Extract the (x, y) coordinate from the center of the cell holding the provided text.  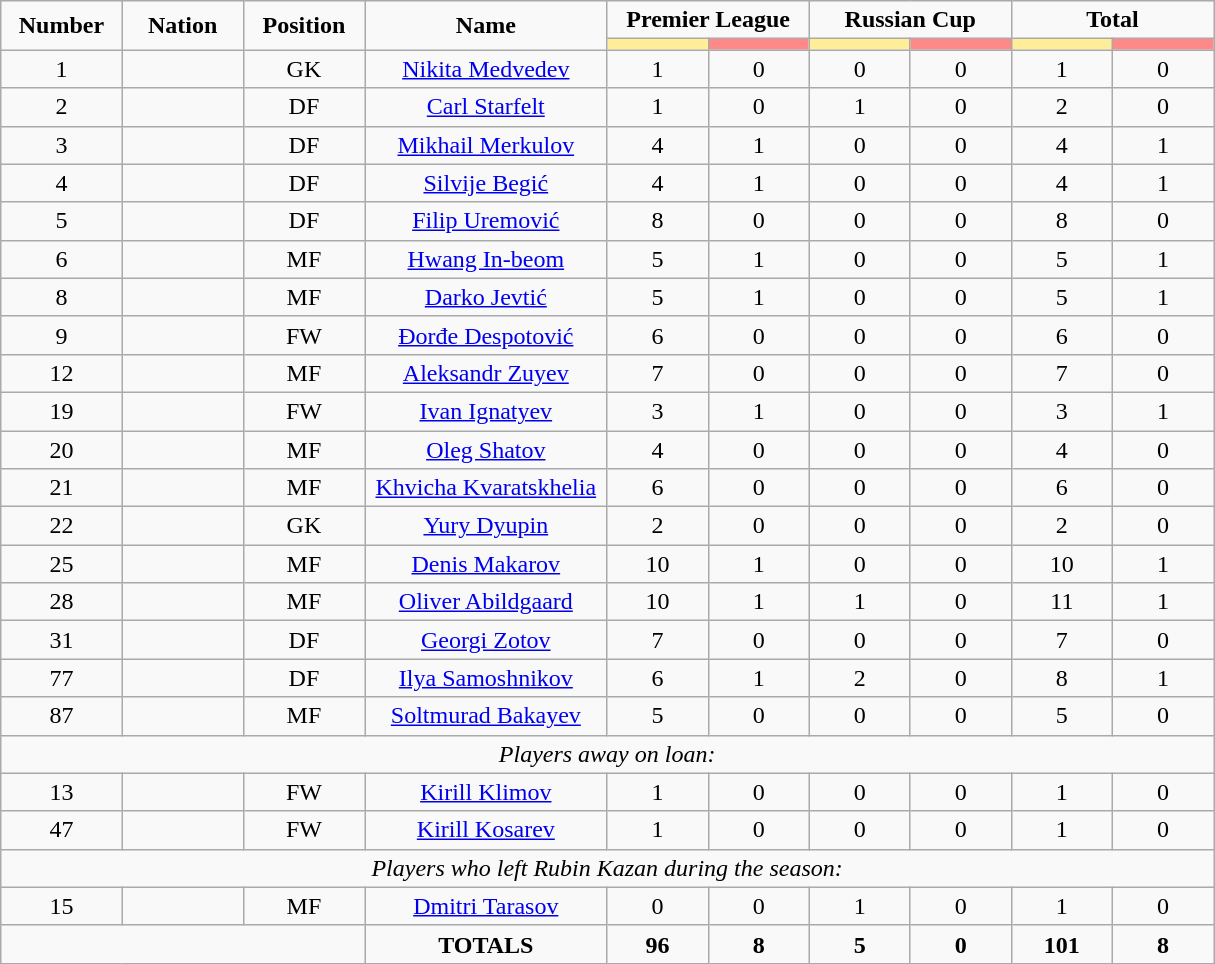
Yury Dyupin (486, 526)
Players who left Rubin Kazan during the season: (608, 868)
25 (62, 564)
Đorđe Despotović (486, 335)
Kirill Klimov (486, 792)
Total (1112, 20)
19 (62, 411)
Oleg Shatov (486, 449)
Dmitri Tarasov (486, 906)
Number (62, 26)
Darko Jevtić (486, 297)
9 (62, 335)
Oliver Abildgaard (486, 602)
22 (62, 526)
15 (62, 906)
13 (62, 792)
Denis Makarov (486, 564)
Premier League (708, 20)
Name (486, 26)
Soltmurad Bakayev (486, 716)
Kirill Kosarev (486, 830)
101 (1062, 944)
Players away on loan: (608, 754)
28 (62, 602)
Ivan Ignatyev (486, 411)
Ilya Samoshnikov (486, 678)
Filip Uremović (486, 221)
Russian Cup (910, 20)
Khvicha Kvaratskhelia (486, 488)
21 (62, 488)
87 (62, 716)
12 (62, 373)
Hwang In-beom (486, 259)
Silvije Begić (486, 183)
77 (62, 678)
Mikhail Merkulov (486, 145)
31 (62, 640)
Position (304, 26)
Georgi Zotov (486, 640)
Nation (182, 26)
TOTALS (486, 944)
Carl Starfelt (486, 107)
Aleksandr Zuyev (486, 373)
96 (658, 944)
47 (62, 830)
11 (1062, 602)
20 (62, 449)
Nikita Medvedev (486, 69)
